Return (x, y) of the center of cell containing provided text 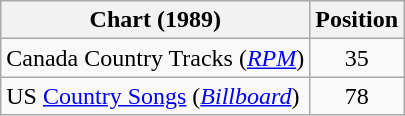
Canada Country Tracks (RPM) (156, 58)
78 (357, 96)
Position (357, 20)
US Country Songs (Billboard) (156, 96)
35 (357, 58)
Chart (1989) (156, 20)
